Detect which cell encompasses the target text, then output its [x, y] center coordinate. 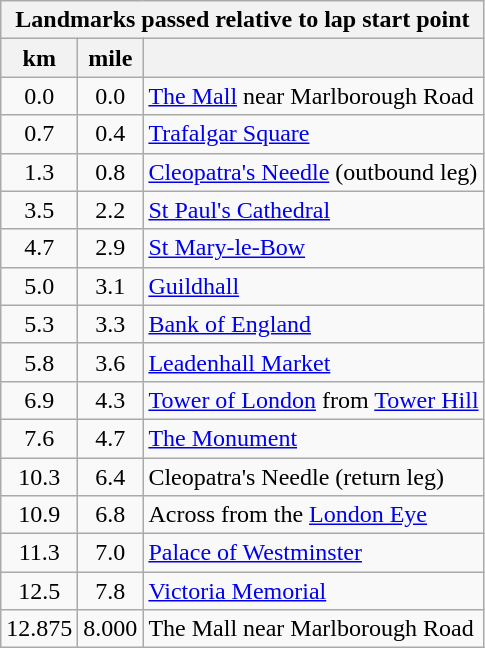
7.6 [40, 438]
3.1 [110, 286]
Landmarks passed relative to lap start point [242, 20]
Across from the London Eye [314, 515]
Leadenhall Market [314, 362]
Bank of England [314, 324]
5.3 [40, 324]
km [40, 58]
11.3 [40, 553]
3.3 [110, 324]
Cleopatra's Needle (return leg) [314, 477]
7.8 [110, 591]
7.0 [110, 553]
6.4 [110, 477]
Guildhall [314, 286]
The Monument [314, 438]
3.6 [110, 362]
Trafalgar Square [314, 134]
8.000 [110, 629]
Victoria Memorial [314, 591]
6.8 [110, 515]
6.9 [40, 400]
Cleopatra's Needle (outbound leg) [314, 172]
5.8 [40, 362]
St Mary-le-Bow [314, 248]
5.0 [40, 286]
3.5 [40, 210]
12.875 [40, 629]
0.8 [110, 172]
10.3 [40, 477]
St Paul's Cathedral [314, 210]
4.3 [110, 400]
2.2 [110, 210]
mile [110, 58]
Tower of London from Tower Hill [314, 400]
Palace of Westminster [314, 553]
12.5 [40, 591]
1.3 [40, 172]
10.9 [40, 515]
0.4 [110, 134]
2.9 [110, 248]
0.7 [40, 134]
